Identify which cell holds the provided text, then report its [x, y] central coordinate. 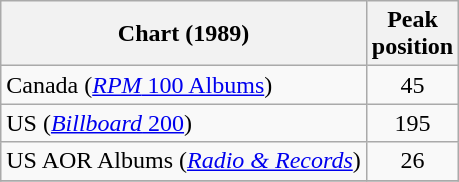
US (Billboard 200) [184, 123]
Peakposition [412, 34]
US AOR Albums (Radio & Records) [184, 161]
195 [412, 123]
26 [412, 161]
Chart (1989) [184, 34]
45 [412, 85]
Canada (RPM 100 Albums) [184, 85]
